Return the [X, Y] coordinate for the center point of the cell that contains the specified text.  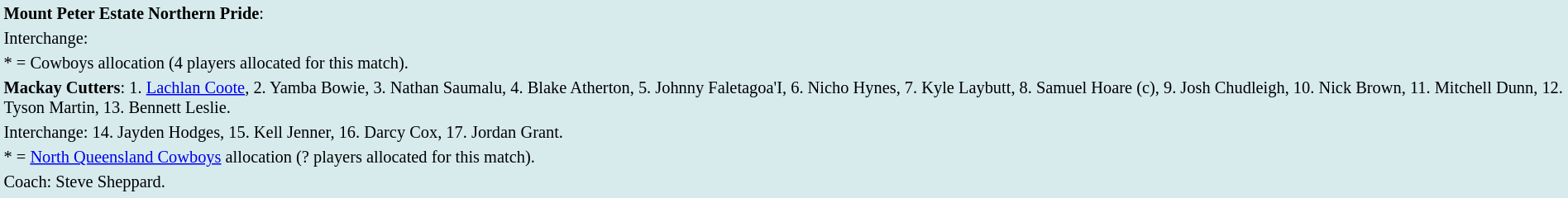
* = North Queensland Cowboys allocation (? players allocated for this match). [784, 157]
Interchange: [784, 38]
Interchange: 14. Jayden Hodges, 15. Kell Jenner, 16. Darcy Cox, 17. Jordan Grant. [784, 132]
Mount Peter Estate Northern Pride: [784, 13]
Coach: Steve Sheppard. [784, 181]
* = Cowboys allocation (4 players allocated for this match). [784, 63]
